From the cell containing the given text, extract its center point as (x, y) coordinate. 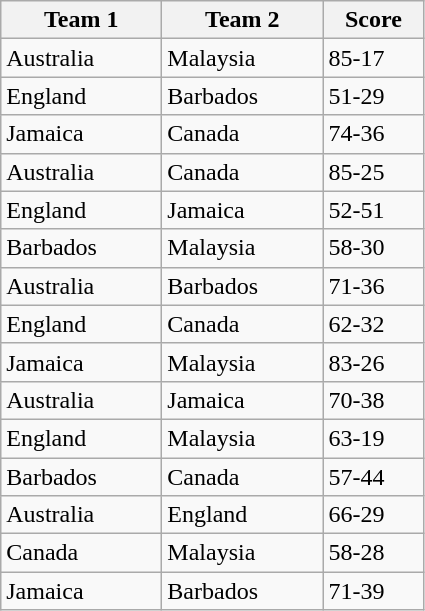
57-44 (374, 477)
52-51 (374, 210)
74-36 (374, 134)
70-38 (374, 400)
85-17 (374, 58)
63-19 (374, 438)
58-30 (374, 248)
58-28 (374, 553)
66-29 (374, 515)
Team 1 (82, 20)
Score (374, 20)
83-26 (374, 362)
85-25 (374, 172)
51-29 (374, 96)
62-32 (374, 324)
71-39 (374, 591)
71-36 (374, 286)
Team 2 (242, 20)
